Detect which cell encompasses the target text, then output its (x, y) center coordinate. 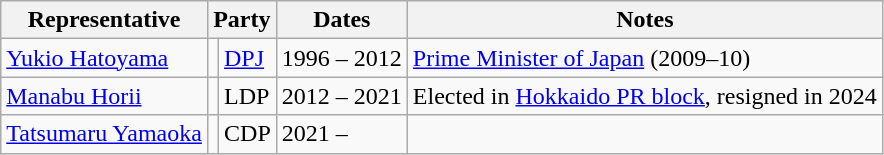
Yukio Hatoyama (104, 58)
CDP (248, 134)
Party (242, 20)
DPJ (248, 58)
2021 – (342, 134)
Elected in Hokkaido PR block, resigned in 2024 (644, 96)
Prime Minister of Japan (2009–10) (644, 58)
Manabu Horii (104, 96)
Dates (342, 20)
2012 – 2021 (342, 96)
Tatsumaru Yamaoka (104, 134)
Representative (104, 20)
Notes (644, 20)
LDP (248, 96)
1996 – 2012 (342, 58)
